Output the (X, Y) coordinate of the center of the cell containing the given text.  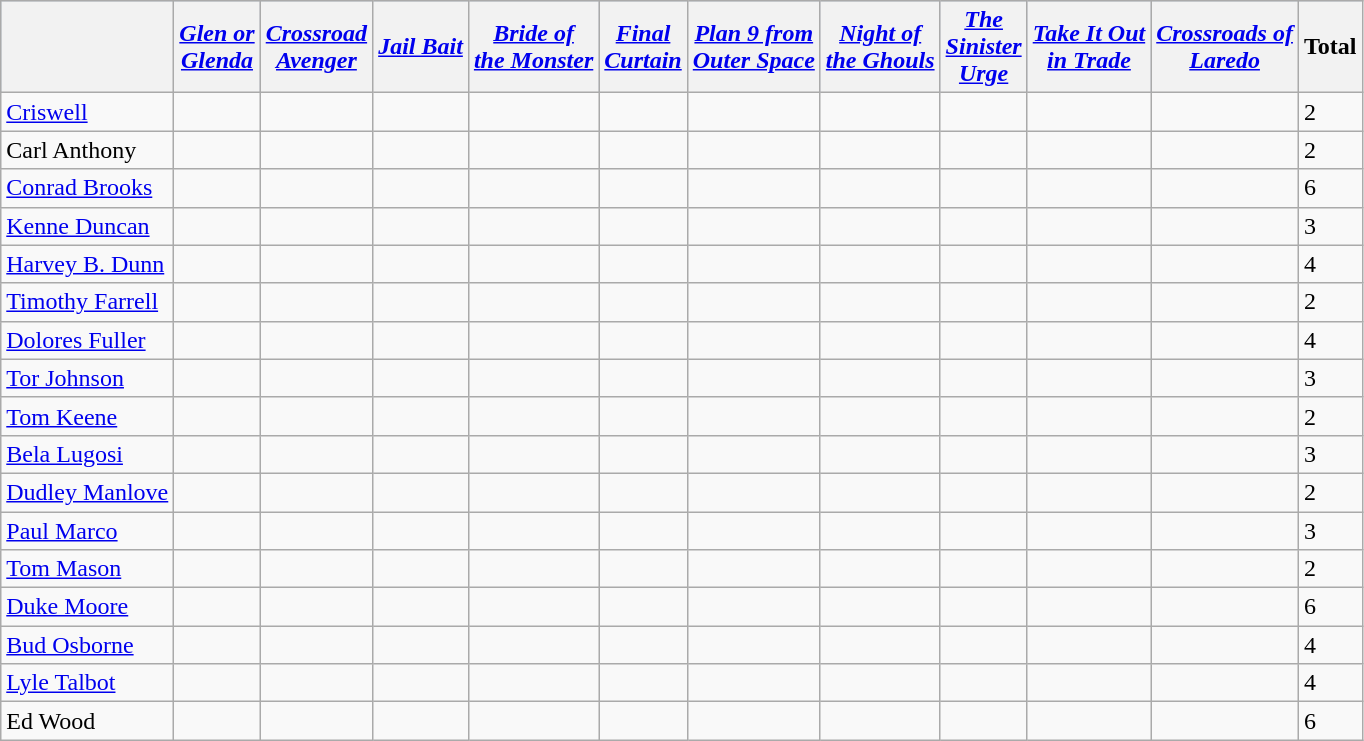
Conrad Brooks (88, 188)
Kenne Duncan (88, 226)
Night ofthe Ghouls (880, 47)
Dudley Manlove (88, 492)
Take It Outin Trade (1089, 47)
Tor Johnson (88, 378)
TheSinisterUrge (984, 47)
Timothy Farrell (88, 302)
Glen orGlenda (217, 47)
Bud Osborne (88, 645)
Jail Bait (421, 47)
Paul Marco (88, 531)
Bride ofthe Monster (533, 47)
Harvey B. Dunn (88, 264)
Total (1330, 47)
Criswell (88, 112)
Carl Anthony (88, 150)
Tom Keene (88, 416)
Tom Mason (88, 569)
Duke Moore (88, 607)
Crossroads ofLaredo (1225, 47)
Lyle Talbot (88, 683)
Dolores Fuller (88, 340)
CrossroadAvenger (316, 47)
FinalCurtain (643, 47)
Bela Lugosi (88, 454)
Ed Wood (88, 721)
Plan 9 fromOuter Space (754, 47)
